Determine the [X, Y] coordinate at the center of the cell enclosing the given text.  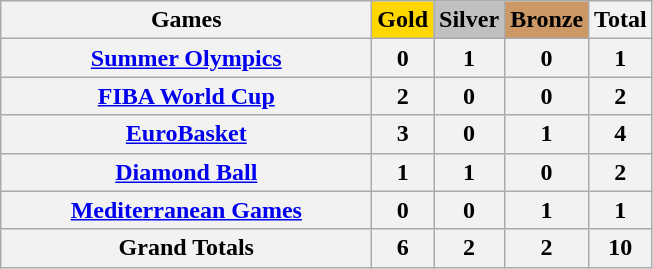
Bronze [547, 20]
4 [621, 134]
EuroBasket [186, 134]
10 [621, 248]
Summer Olympics [186, 58]
3 [403, 134]
Silver [470, 20]
Total [621, 20]
Grand Totals [186, 248]
Diamond Ball [186, 172]
Games [186, 20]
FIBA World Cup [186, 96]
Mediterranean Games [186, 210]
6 [403, 248]
Gold [403, 20]
